Output the [X, Y] coordinate of the center of the cell containing the given text.  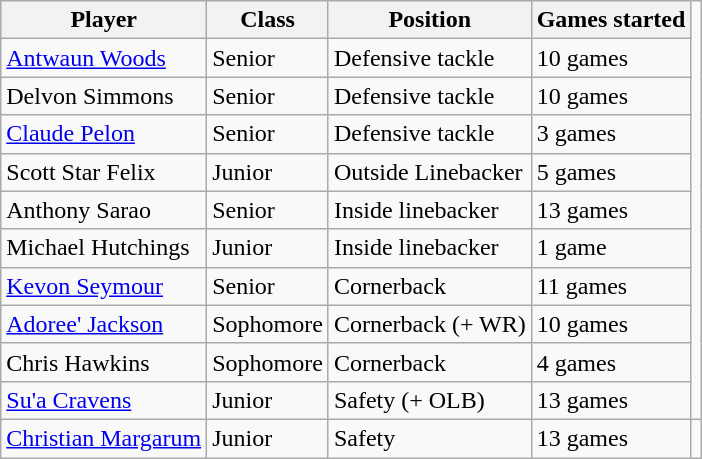
Scott Star Felix [104, 172]
Cornerback (+ WR) [430, 324]
Games started [611, 20]
Position [430, 20]
Outside Linebacker [430, 172]
1 game [611, 248]
Safety (+ OLB) [430, 400]
11 games [611, 286]
Delvon Simmons [104, 96]
Safety [430, 438]
Player [104, 20]
Antwaun Woods [104, 58]
4 games [611, 362]
Su'a Cravens [104, 400]
Kevon Seymour [104, 286]
Anthony Sarao [104, 210]
Michael Hutchings [104, 248]
Adoree' Jackson [104, 324]
Class [268, 20]
Christian Margarum [104, 438]
Chris Hawkins [104, 362]
3 games [611, 134]
5 games [611, 172]
Claude Pelon [104, 134]
